Search for the cell housing the specified text and yield its (X, Y) center coordinate. 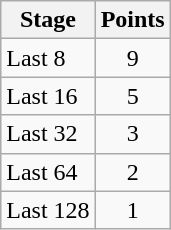
1 (132, 210)
9 (132, 58)
2 (132, 172)
5 (132, 96)
Stage (48, 20)
Last 64 (48, 172)
Last 128 (48, 210)
3 (132, 134)
Last 16 (48, 96)
Last 8 (48, 58)
Last 32 (48, 134)
Points (132, 20)
